Capture the cell that displays the provided text and extract its [x, y] central coordinate. 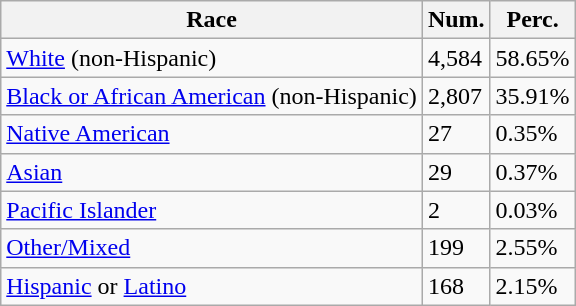
Race [212, 20]
Hispanic or Latino [212, 286]
199 [456, 248]
27 [456, 134]
0.35% [532, 134]
Native American [212, 134]
168 [456, 286]
0.03% [532, 210]
4,584 [456, 58]
White (non-Hispanic) [212, 58]
2.15% [532, 286]
0.37% [532, 172]
2.55% [532, 248]
2,807 [456, 96]
Asian [212, 172]
Pacific Islander [212, 210]
58.65% [532, 58]
Num. [456, 20]
Black or African American (non-Hispanic) [212, 96]
Perc. [532, 20]
2 [456, 210]
35.91% [532, 96]
29 [456, 172]
Other/Mixed [212, 248]
